Scan for the cell matching the given text and deliver its [X, Y] coordinate at center. 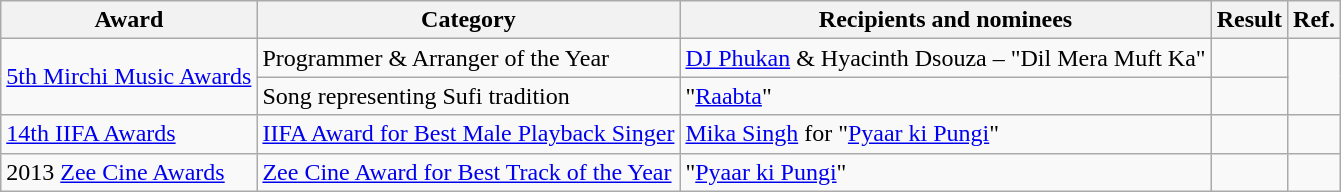
2013 Zee Cine Awards [129, 172]
DJ Phukan & Hyacinth Dsouza – "Dil Mera Muft Ka" [946, 58]
Zee Cine Award for Best Track of the Year [468, 172]
"Pyaar ki Pungi" [946, 172]
Programmer & Arranger of the Year [468, 58]
IIFA Award for Best Male Playback Singer [468, 134]
Ref. [1314, 20]
5th Mirchi Music Awards [129, 77]
14th IIFA Awards [129, 134]
Mika Singh for "Pyaar ki Pungi" [946, 134]
Category [468, 20]
"Raabta" [946, 96]
Award [129, 20]
Result [1249, 20]
Recipients and nominees [946, 20]
Song representing Sufi tradition [468, 96]
